Identify which cell holds the provided text, then report its [X, Y] central coordinate. 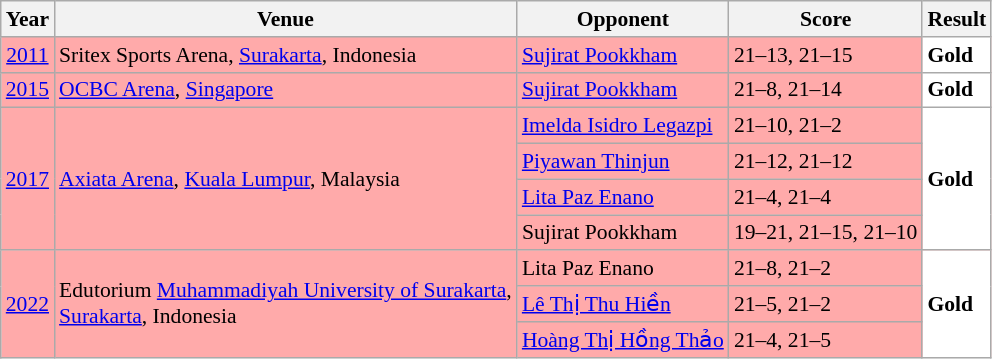
Imelda Isidro Legazpi [623, 126]
Opponent [623, 19]
Score [826, 19]
21–8, 21–2 [826, 269]
2017 [28, 179]
Sritex Sports Arena, Surakarta, Indonesia [286, 55]
21–12, 21–12 [826, 162]
OCBC Arena, Singapore [286, 90]
Year [28, 19]
Venue [286, 19]
21–4, 21–4 [826, 197]
Hoàng Thị Hồng Thảo [623, 340]
Result [956, 19]
2011 [28, 55]
2015 [28, 90]
21–8, 21–14 [826, 90]
2022 [28, 304]
21–4, 21–5 [826, 340]
Axiata Arena, Kuala Lumpur, Malaysia [286, 179]
21–10, 21–2 [826, 126]
Edutorium Muhammadiyah University of Surakarta,Surakarta, Indonesia [286, 304]
19–21, 21–15, 21–10 [826, 233]
Piyawan Thinjun [623, 162]
21–5, 21–2 [826, 304]
Lê Thị Thu Hiền [623, 304]
21–13, 21–15 [826, 55]
